Find where the given text appears and provide that cell's center as (x, y) coordinate. 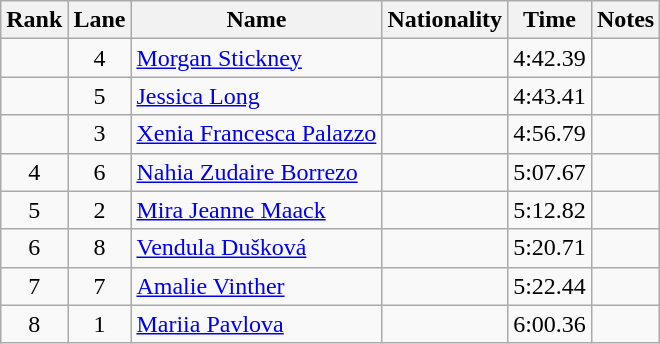
Nahia Zudaire Borrezo (256, 172)
Name (256, 20)
Mira Jeanne Maack (256, 210)
Nationality (445, 20)
5:12.82 (550, 210)
Mariia Pavlova (256, 324)
Notes (625, 20)
5:07.67 (550, 172)
4:56.79 (550, 134)
6:00.36 (550, 324)
2 (100, 210)
5:22.44 (550, 286)
Jessica Long (256, 96)
1 (100, 324)
Lane (100, 20)
Xenia Francesca Palazzo (256, 134)
4:42.39 (550, 58)
Vendula Dušková (256, 248)
Time (550, 20)
4:43.41 (550, 96)
3 (100, 134)
Rank (34, 20)
Amalie Vinther (256, 286)
5:20.71 (550, 248)
Morgan Stickney (256, 58)
